Capture the cell that displays the provided text and extract its (x, y) central coordinate. 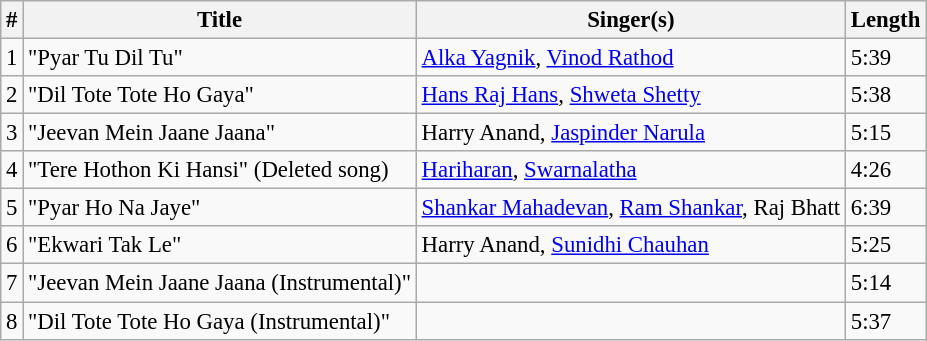
Title (220, 20)
"Tere Hothon Ki Hansi" (Deleted song) (220, 170)
5:38 (885, 95)
"Ekwari Tak Le" (220, 245)
Shankar Mahadevan, Ram Shankar, Raj Bhatt (630, 208)
2 (12, 95)
"Dil Tote Tote Ho Gaya" (220, 95)
"Jeevan Mein Jaane Jaana" (220, 133)
Hariharan, Swarnalatha (630, 170)
4:26 (885, 170)
"Jeevan Mein Jaane Jaana (Instrumental)" (220, 283)
8 (12, 321)
Hans Raj Hans, Shweta Shetty (630, 95)
# (12, 20)
7 (12, 283)
"Pyar Ho Na Jaye" (220, 208)
6:39 (885, 208)
"Dil Tote Tote Ho Gaya (Instrumental)" (220, 321)
Harry Anand, Sunidhi Chauhan (630, 245)
5:37 (885, 321)
1 (12, 58)
Harry Anand, Jaspinder Narula (630, 133)
5:25 (885, 245)
Length (885, 20)
5 (12, 208)
4 (12, 170)
6 (12, 245)
Singer(s) (630, 20)
"Pyar Tu Dil Tu" (220, 58)
5:39 (885, 58)
3 (12, 133)
5:15 (885, 133)
Alka Yagnik, Vinod Rathod (630, 58)
5:14 (885, 283)
